Capture the cell that displays the provided text and extract its (X, Y) central coordinate. 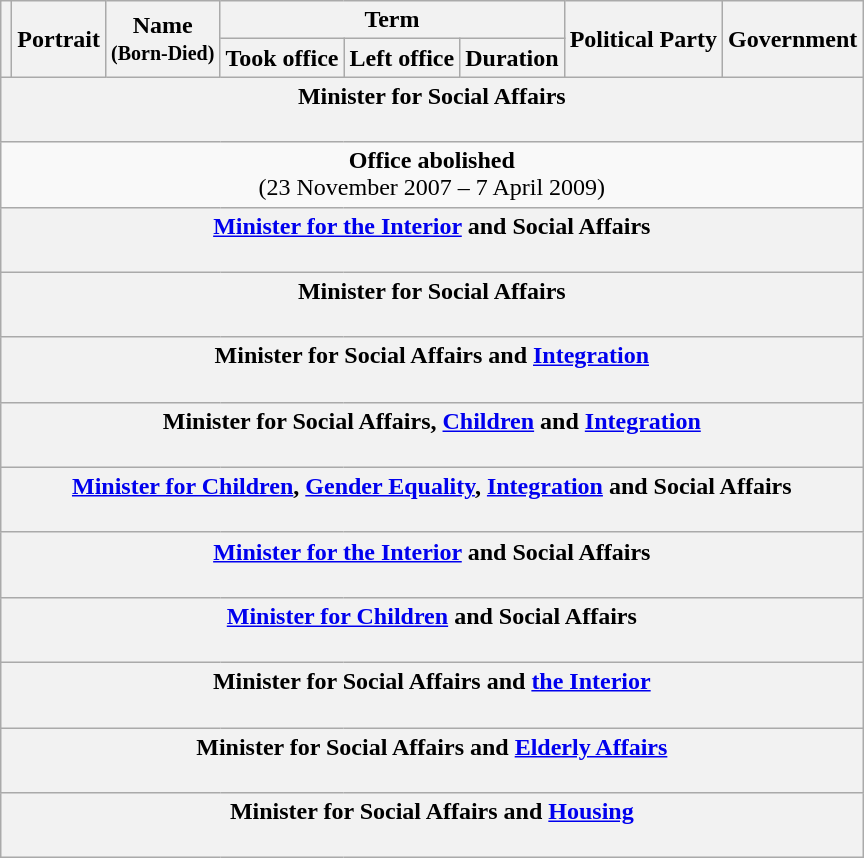
Term (392, 20)
Minister for Children and Social Affairs (432, 630)
Minister for Social Affairs and the Interior (432, 694)
Office abolished(23 November 2007 – 7 April 2009) (432, 174)
Name(Born-Died) (162, 39)
Portrait (59, 39)
Minister for Social Affairs, Children and Integration (432, 434)
Minister for Children, Gender Equality, Integration and Social Affairs (432, 500)
Duration (512, 58)
Minister for Social Affairs and Housing (432, 826)
Minister for Social Affairs and Elderly Affairs (432, 760)
Government (792, 39)
Left office (402, 58)
Took office (282, 58)
Minister for Social Affairs and Integration (432, 370)
Political Party (643, 39)
